Capture the cell that displays the provided text and extract its (X, Y) central coordinate. 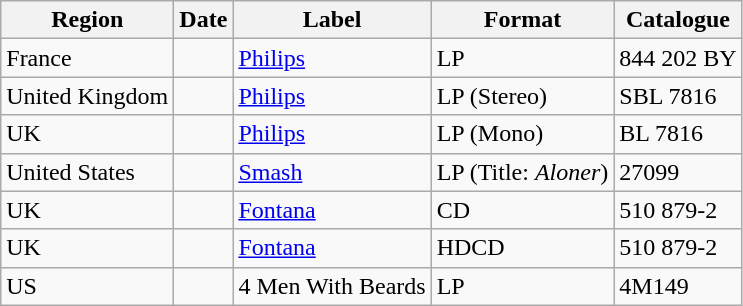
BL 7816 (678, 134)
LP (Mono) (522, 134)
LP (Title: Aloner) (522, 172)
France (88, 58)
Smash (332, 172)
Region (88, 20)
LP (Stereo) (522, 96)
Format (522, 20)
844 202 BY (678, 58)
27099 (678, 172)
United Kingdom (88, 96)
HDCD (522, 248)
US (88, 286)
4M149 (678, 286)
SBL 7816 (678, 96)
4 Men With Beards (332, 286)
United States (88, 172)
Date (204, 20)
Catalogue (678, 20)
CD (522, 210)
Label (332, 20)
